Return the [x, y] coordinate for the center point of the cell that contains the specified text.  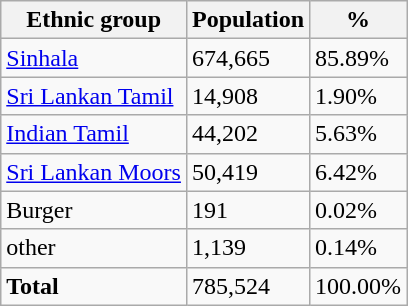
785,524 [248, 286]
14,908 [248, 96]
other [94, 248]
0.02% [358, 210]
5.63% [358, 134]
Ethnic group [94, 20]
Sinhala [94, 58]
1.90% [358, 96]
85.89% [358, 58]
191 [248, 210]
674,665 [248, 58]
100.00% [358, 286]
Sri Lankan Moors [94, 172]
44,202 [248, 134]
Population [248, 20]
Sri Lankan Tamil [94, 96]
Burger [94, 210]
50,419 [248, 172]
Total [94, 286]
6.42% [358, 172]
Indian Tamil [94, 134]
0.14% [358, 248]
1,139 [248, 248]
% [358, 20]
